Extract the [X, Y] coordinate from the center of the cell holding the provided text.  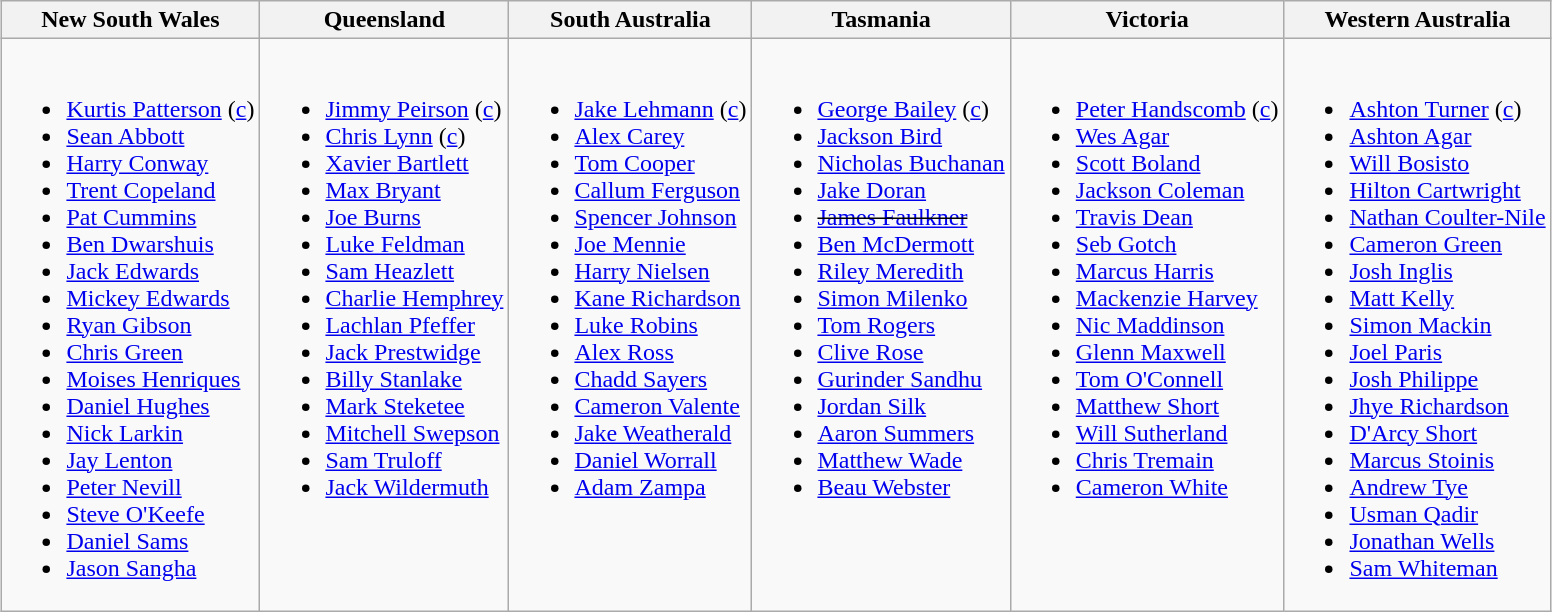
South Australia [630, 20]
Queensland [384, 20]
Victoria [1147, 20]
Western Australia [1418, 20]
New South Wales [130, 20]
Tasmania [881, 20]
